Locate the cell with the specified text and output its [X, Y] center coordinate. 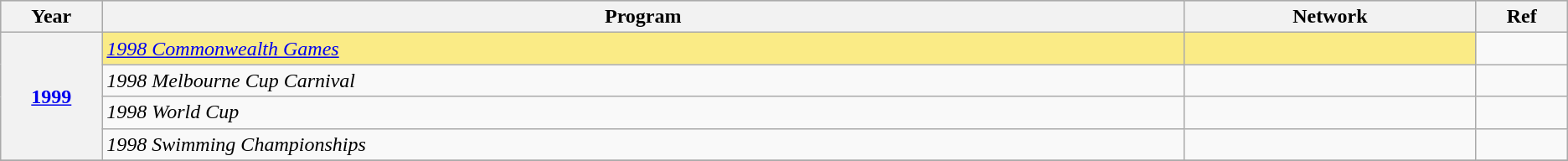
Ref [1521, 17]
1999 [52, 96]
1998 Commonwealth Games [643, 49]
1998 World Cup [643, 112]
1998 Melbourne Cup Carnival [643, 80]
Year [52, 17]
Network [1330, 17]
Program [643, 17]
1998 Swimming Championships [643, 144]
